Capture the cell that displays the provided text and extract its (x, y) central coordinate. 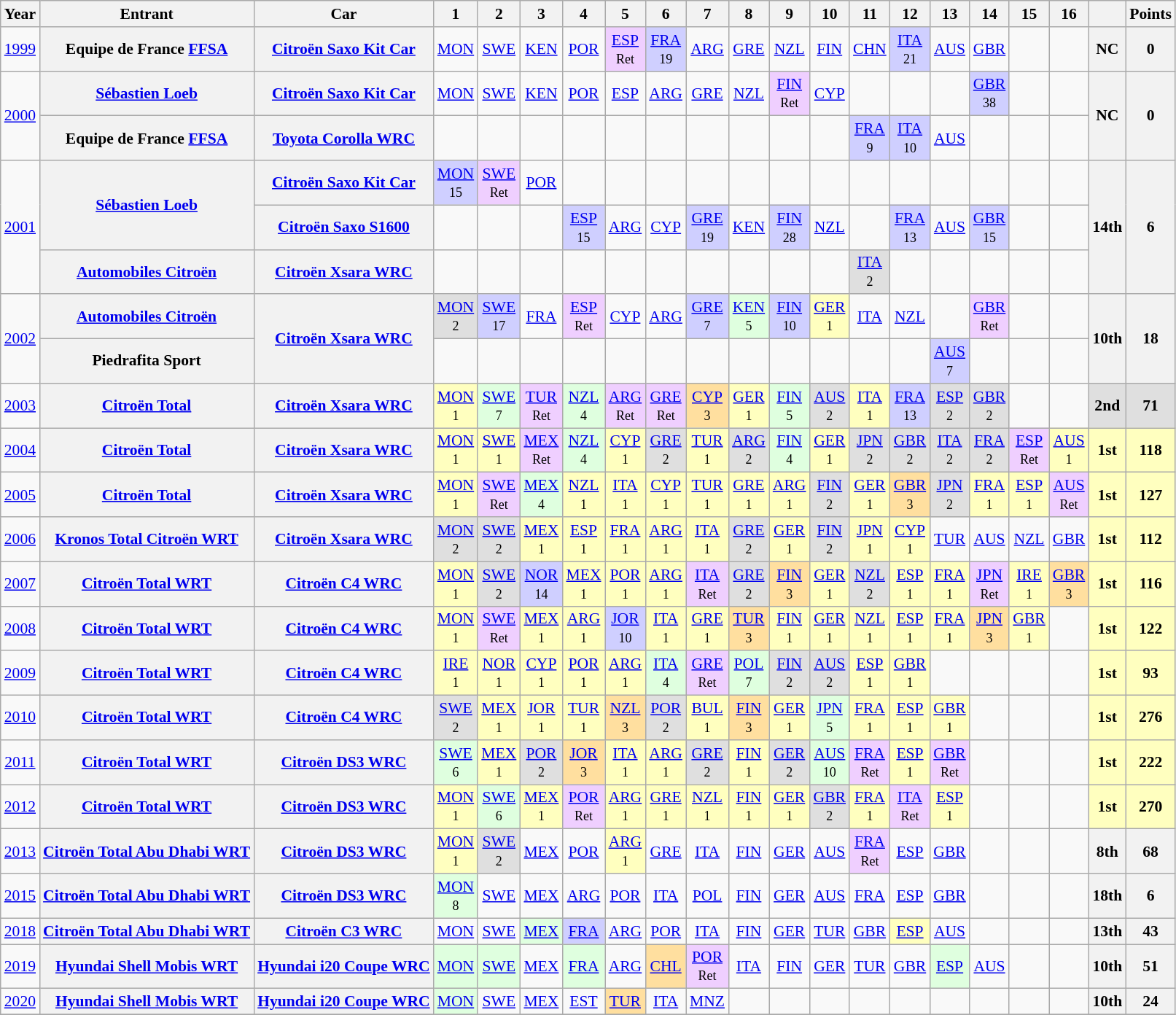
MON15 (456, 182)
NOR14 (541, 583)
Citroën C3 WRC (344, 931)
4 (583, 14)
2004 (20, 451)
ITA10 (910, 139)
ESP2 (949, 405)
2020 (20, 1002)
71 (1150, 405)
SWE7 (499, 405)
EST (583, 1002)
Entrant (147, 14)
122 (1150, 629)
MEX4 (541, 494)
TUR3 (749, 629)
AUS7 (949, 362)
2010 (20, 717)
NZL3 (626, 717)
2001 (20, 227)
10 (830, 14)
FINRet (790, 93)
JOR1 (541, 717)
2005 (20, 494)
JPN5 (830, 717)
JPNRet (990, 583)
ITA4 (666, 674)
Car (344, 14)
2006 (20, 540)
BUL1 (707, 717)
270 (1150, 806)
2019 (20, 967)
12 (910, 14)
51 (1150, 967)
2007 (20, 583)
2015 (20, 895)
CHL (666, 967)
CYP3 (707, 405)
18th (1107, 895)
2008 (20, 629)
2002 (20, 339)
Piedrafita Sport (147, 362)
GBR15 (990, 227)
9 (790, 14)
Citroën Saxo S1600 (344, 227)
5 (626, 14)
Points (1150, 14)
8th (1107, 852)
14 (990, 14)
ITA21 (910, 50)
ARGRet (626, 405)
MNZ (707, 1002)
276 (1150, 717)
GRE19 (707, 227)
2018 (20, 931)
112 (1150, 540)
POL (707, 895)
FIN5 (790, 405)
JOR10 (626, 629)
KEN5 (749, 316)
JPN1 (870, 540)
GER2 (790, 763)
1 (456, 14)
SWE1 (499, 451)
FIN10 (790, 316)
3 (541, 14)
FRA2 (990, 451)
FIN4 (790, 451)
TURRet (541, 405)
AUS1 (1069, 451)
43 (1150, 931)
127 (1150, 494)
FIN28 (790, 227)
15 (1029, 14)
NOR1 (499, 674)
FRA19 (666, 50)
13 (949, 14)
Toyota Corolla WRC (344, 139)
18 (1150, 339)
8 (749, 14)
Year (20, 14)
SWE17 (499, 316)
222 (1150, 763)
2009 (20, 674)
MEXRet (541, 451)
AUSRet (1069, 494)
118 (1150, 451)
2nd (1107, 405)
GRE7 (707, 316)
2011 (20, 763)
1999 (20, 50)
68 (1150, 852)
2 (499, 14)
ARG2 (749, 451)
CHN (870, 50)
MON8 (456, 895)
2013 (20, 852)
POL7 (749, 674)
JPN3 (990, 629)
2003 (20, 405)
2012 (20, 806)
2000 (20, 116)
13th (1107, 931)
93 (1150, 674)
11 (870, 14)
16 (1069, 14)
Kronos Total Citroën WRT (147, 540)
116 (1150, 583)
ESP15 (583, 227)
GBR38 (990, 93)
7 (707, 14)
14th (1107, 227)
FRA9 (870, 139)
AUS10 (830, 763)
NZL2 (870, 583)
24 (1150, 1002)
JOR3 (583, 763)
